Extract the (x, y) coordinate from the center of the cell holding the provided text.  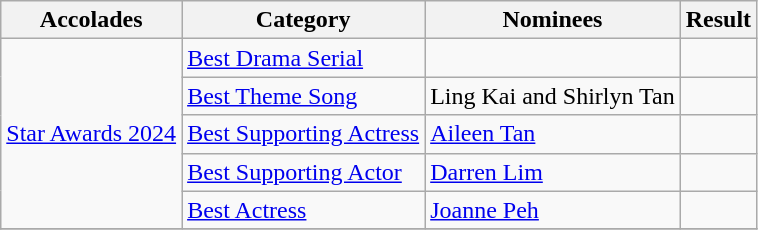
Star Awards 2024 (92, 134)
Best Supporting Actress (304, 134)
Accolades (92, 20)
Category (304, 20)
Joanne Peh (553, 210)
Best Theme Song (304, 96)
Best Supporting Actor (304, 172)
Ling Kai and Shirlyn Tan (553, 96)
Nominees (553, 20)
Best Actress (304, 210)
Aileen Tan (553, 134)
Result (718, 20)
Darren Lim (553, 172)
Best Drama Serial (304, 58)
